Search for the cell housing the specified text and yield its (x, y) center coordinate. 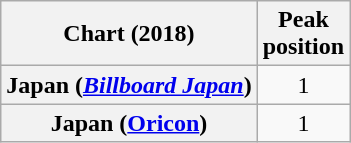
Japan (Oricon) (129, 123)
Peakposition (303, 34)
Japan (Billboard Japan) (129, 85)
Chart (2018) (129, 34)
